Search for the cell housing the specified text and yield its (x, y) center coordinate. 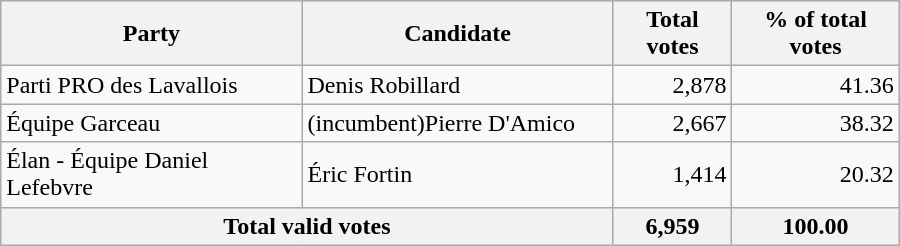
2,878 (672, 85)
% of total votes (816, 34)
Denis Robillard (458, 85)
Candidate (458, 34)
Élan - Équipe Daniel Lefebvre (152, 174)
Équipe Garceau (152, 123)
6,959 (672, 226)
(incumbent)Pierre D'Amico (458, 123)
20.32 (816, 174)
Éric Fortin (458, 174)
41.36 (816, 85)
Party (152, 34)
100.00 (816, 226)
Total valid votes (307, 226)
2,667 (672, 123)
1,414 (672, 174)
Total votes (672, 34)
Parti PRO des Lavallois (152, 85)
38.32 (816, 123)
